Find where the given text appears and provide that cell's center as [x, y] coordinate. 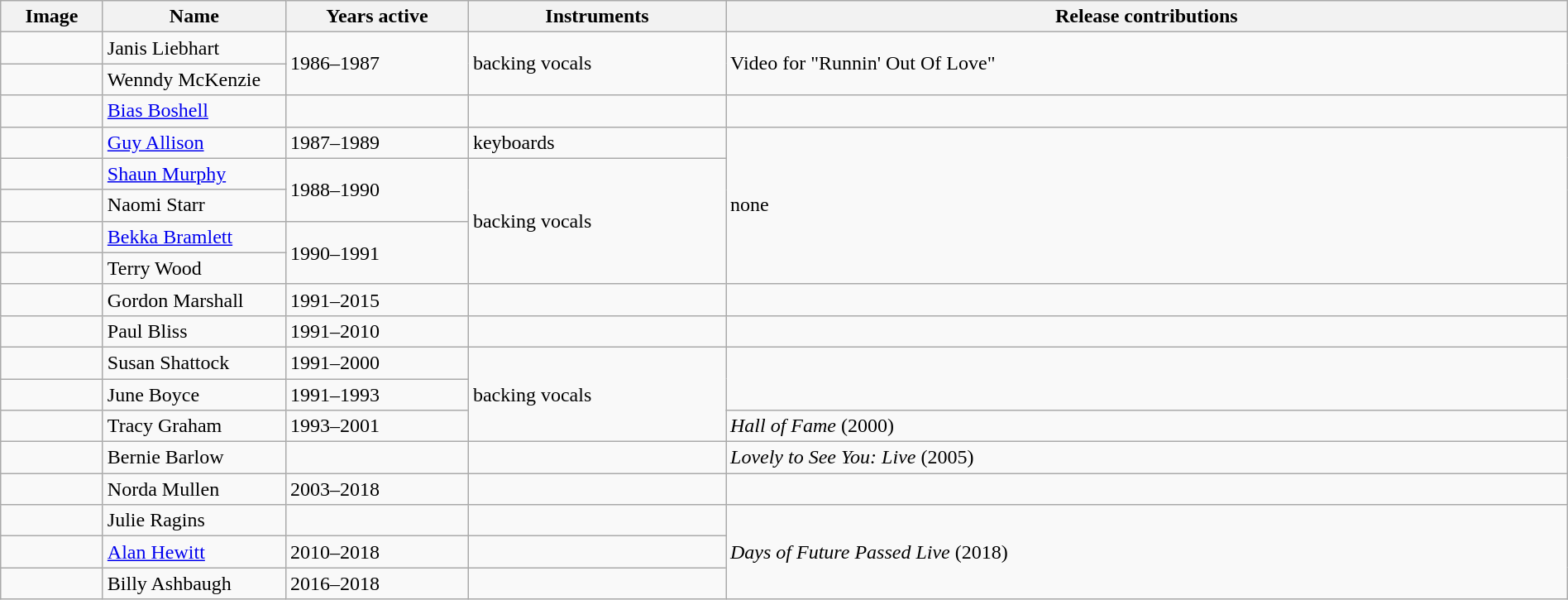
2003–2018 [377, 489]
1988–1990 [377, 190]
Instruments [597, 17]
Video for "Runnin' Out Of Love" [1147, 64]
1987–1989 [377, 142]
Norda Mullen [194, 489]
Paul Bliss [194, 331]
Years active [377, 17]
Billy Ashbaugh [194, 583]
Bernie Barlow [194, 458]
Lovely to See You: Live (2005) [1147, 458]
Wenndy McKenzie [194, 79]
Name [194, 17]
Alan Hewitt [194, 552]
Terry Wood [194, 268]
none [1147, 205]
Hall of Fame (2000) [1147, 426]
Gordon Marshall [194, 300]
Bias Boshell [194, 111]
Days of Future Passed Live (2018) [1147, 552]
Image [52, 17]
Tracy Graham [194, 426]
1991–2015 [377, 300]
1986–1987 [377, 64]
Shaun Murphy [194, 174]
1991–1993 [377, 395]
Janis Liebhart [194, 48]
Julie Ragins [194, 521]
Susan Shattock [194, 362]
Guy Allison [194, 142]
1990–1991 [377, 252]
2010–2018 [377, 552]
1991–2010 [377, 331]
keyboards [597, 142]
1993–2001 [377, 426]
Release contributions [1147, 17]
Bekka Bramlett [194, 237]
Naomi Starr [194, 205]
June Boyce [194, 395]
1991–2000 [377, 362]
2016–2018 [377, 583]
